Scan for the cell matching the given text and deliver its [X, Y] coordinate at center. 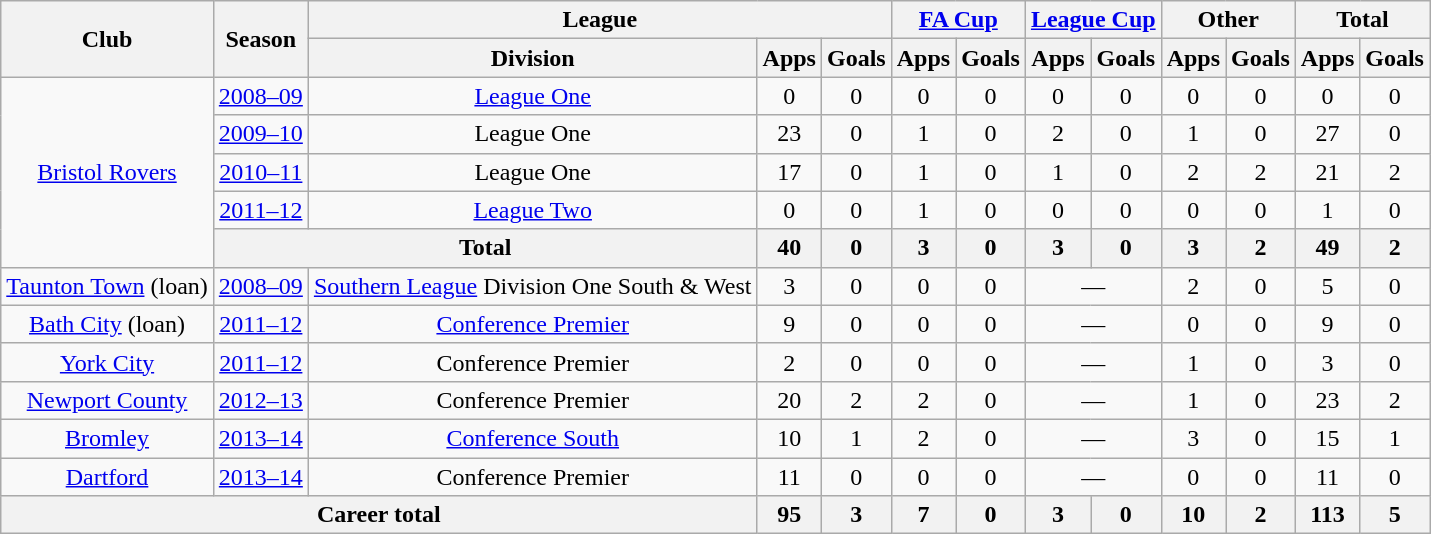
Other [1228, 20]
Bath City (loan) [108, 324]
20 [789, 400]
League Two [532, 210]
15 [1327, 438]
Bromley [108, 438]
Newport County [108, 400]
Club [108, 39]
113 [1327, 515]
21 [1327, 172]
17 [789, 172]
2012–13 [260, 400]
League [600, 20]
7 [923, 515]
League Cup [1093, 20]
Dartford [108, 477]
2009–10 [260, 134]
27 [1327, 134]
40 [789, 248]
York City [108, 362]
Taunton Town (loan) [108, 286]
Career total [379, 515]
49 [1327, 248]
Season [260, 39]
FA Cup [958, 20]
Conference South [532, 438]
Division [532, 58]
2010–11 [260, 172]
Southern League Division One South & West [532, 286]
95 [789, 515]
Bristol Rovers [108, 172]
